Return the [X, Y] coordinate for the center point of the cell that contains the specified text.  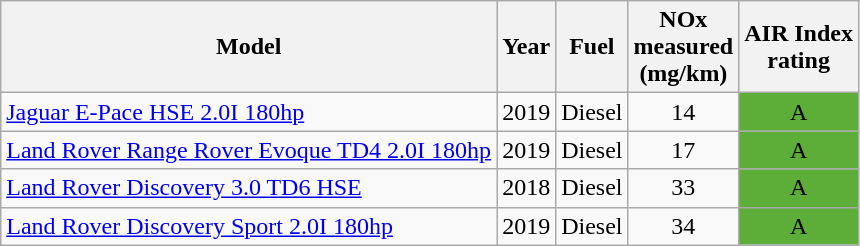
Land Rover Range Rover Evoque TD4 2.0I 180hp [249, 150]
33 [684, 188]
Land Rover Discovery 3.0 TD6 HSE [249, 188]
14 [684, 112]
34 [684, 226]
Jaguar E-Pace HSE 2.0I 180hp [249, 112]
17 [684, 150]
Fuel [592, 47]
Land Rover Discovery Sport 2.0I 180hp [249, 226]
Year [526, 47]
2018 [526, 188]
AIR Indexrating [799, 47]
Model [249, 47]
NOxmeasured(mg/km) [684, 47]
